Return the [x, y] coordinate for the center point of the cell that contains the specified text.  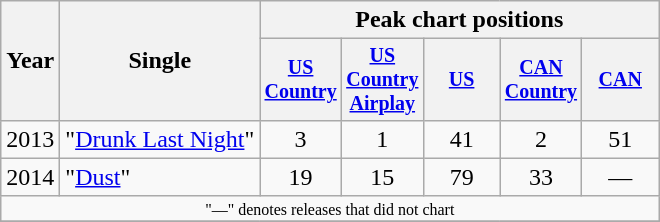
"Drunk Last Night" [160, 139]
CAN [620, 80]
3 [301, 139]
US Country Airplay [382, 80]
"Dust" [160, 177]
1 [382, 139]
Year [30, 61]
Single [160, 61]
CAN Country [541, 80]
US [462, 80]
"—" denotes releases that did not chart [330, 208]
2013 [30, 139]
Peak chart positions [460, 20]
19 [301, 177]
15 [382, 177]
2 [541, 139]
41 [462, 139]
2014 [30, 177]
79 [462, 177]
51 [620, 139]
33 [541, 177]
— [620, 177]
US Country [301, 80]
